From the cell containing the given text, extract its center point as (x, y) coordinate. 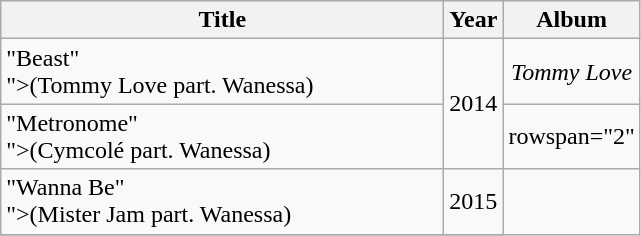
Album (572, 20)
rowspan="2" (572, 136)
"Wanna Be"">(Mister Jam part. Wanessa) (222, 202)
Title (222, 20)
"Metronome"">(Cymcolé part. Wanessa) (222, 136)
2014 (474, 104)
Year (474, 20)
2015 (474, 202)
"Beast"">(Tommy Love part. Wanessa) (222, 72)
Tommy Love (572, 72)
